From the cell containing the given text, extract its center point as [X, Y] coordinate. 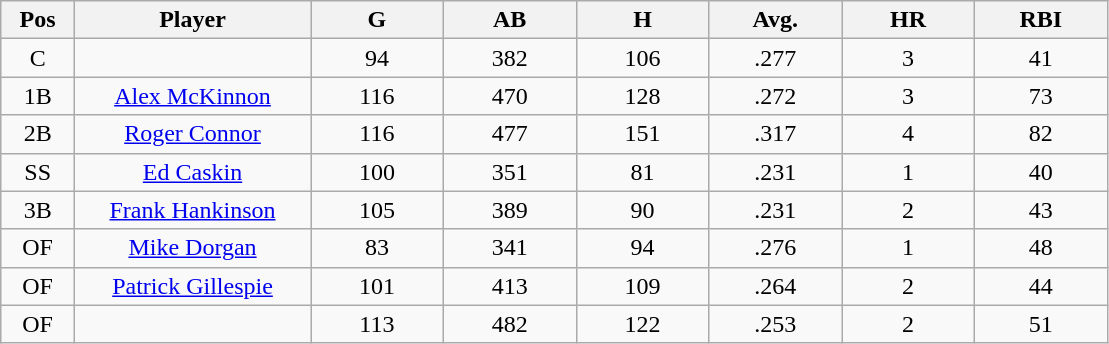
389 [510, 210]
Mike Dorgan [193, 248]
2B [38, 134]
106 [642, 58]
SS [38, 172]
81 [642, 172]
Ed Caskin [193, 172]
.253 [776, 324]
Frank Hankinson [193, 210]
Avg. [776, 20]
122 [642, 324]
351 [510, 172]
48 [1040, 248]
RBI [1040, 20]
100 [378, 172]
3B [38, 210]
C [38, 58]
73 [1040, 96]
43 [1040, 210]
82 [1040, 134]
.317 [776, 134]
.276 [776, 248]
44 [1040, 286]
341 [510, 248]
Player [193, 20]
1B [38, 96]
AB [510, 20]
40 [1040, 172]
Roger Connor [193, 134]
477 [510, 134]
101 [378, 286]
Patrick Gillespie [193, 286]
Pos [38, 20]
.272 [776, 96]
51 [1040, 324]
105 [378, 210]
413 [510, 286]
382 [510, 58]
41 [1040, 58]
G [378, 20]
.277 [776, 58]
Alex McKinnon [193, 96]
83 [378, 248]
4 [908, 134]
113 [378, 324]
128 [642, 96]
109 [642, 286]
482 [510, 324]
H [642, 20]
HR [908, 20]
.264 [776, 286]
90 [642, 210]
470 [510, 96]
151 [642, 134]
